Provide the (X, Y) coordinate of the cell's center where the given text is located.  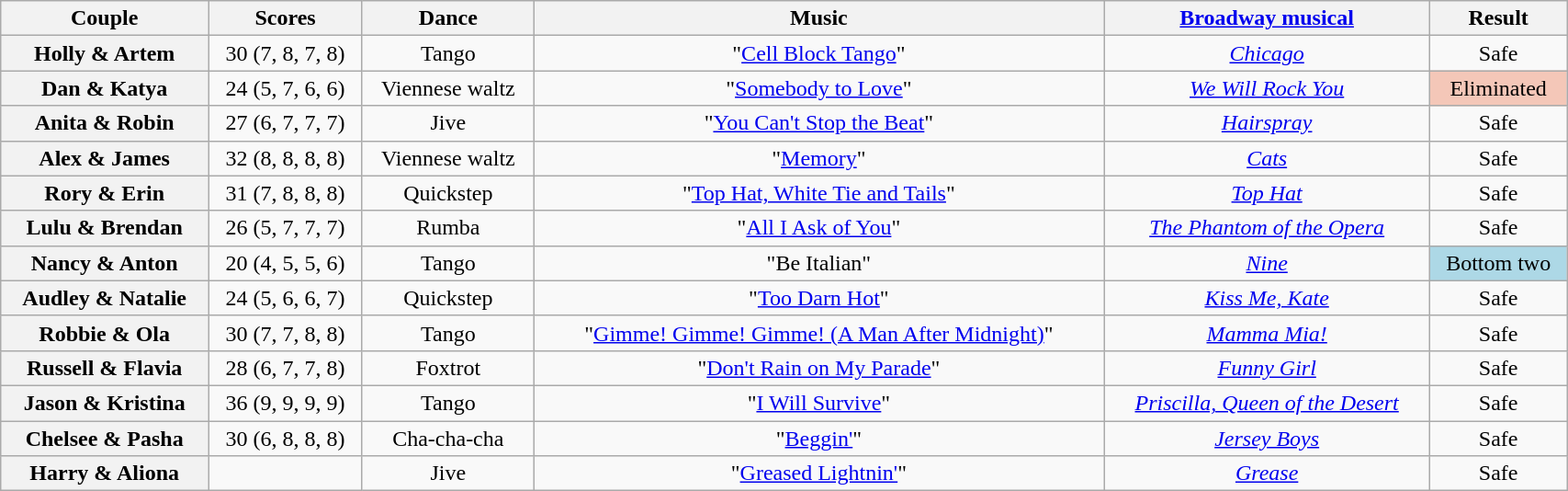
31 (7, 8, 8, 8) (286, 193)
Chicago (1268, 53)
Top Hat (1268, 193)
Foxtrot (448, 368)
Anita & Robin (105, 123)
"Memory" (818, 158)
Funny Girl (1268, 368)
"You Can't Stop the Beat" (818, 123)
Robbie & Ola (105, 333)
24 (5, 6, 6, 7) (286, 298)
Cats (1268, 158)
"Don't Rain on My Parade" (818, 368)
The Phantom of the Opera (1268, 228)
28 (6, 7, 7, 8) (286, 368)
Mamma Mia! (1268, 333)
Nine (1268, 263)
36 (9, 9, 9, 9) (286, 403)
Dance (448, 18)
32 (8, 8, 8, 8) (286, 158)
Alex & James (105, 158)
Holly & Artem (105, 53)
"Cell Block Tango" (818, 53)
Music (818, 18)
Rumba (448, 228)
27 (6, 7, 7, 7) (286, 123)
Scores (286, 18)
26 (5, 7, 7, 7) (286, 228)
30 (7, 8, 7, 8) (286, 53)
We Will Rock You (1268, 88)
Lulu & Brendan (105, 228)
"Beggin'" (818, 439)
"Somebody to Love" (818, 88)
Cha-cha-cha (448, 439)
Broadway musical (1268, 18)
"All I Ask of You" (818, 228)
Harry & Aliona (105, 474)
30 (7, 7, 8, 8) (286, 333)
Russell & Flavia (105, 368)
Grease (1268, 474)
Result (1499, 18)
20 (4, 5, 5, 6) (286, 263)
Kiss Me, Kate (1268, 298)
Rory & Erin (105, 193)
Bottom two (1499, 263)
"Too Darn Hot" (818, 298)
Dan & Katya (105, 88)
24 (5, 7, 6, 6) (286, 88)
Jason & Kristina (105, 403)
Hairspray (1268, 123)
"Be Italian" (818, 263)
Priscilla, Queen of the Desert (1268, 403)
Jersey Boys (1268, 439)
Nancy & Anton (105, 263)
"I Will Survive" (818, 403)
"Top Hat, White Tie and Tails" (818, 193)
Eliminated (1499, 88)
"Greased Lightnin'" (818, 474)
Couple (105, 18)
Chelsee & Pasha (105, 439)
30 (6, 8, 8, 8) (286, 439)
Audley & Natalie (105, 298)
"Gimme! Gimme! Gimme! (A Man After Midnight)" (818, 333)
